Capture the cell that displays the provided text and extract its [x, y] central coordinate. 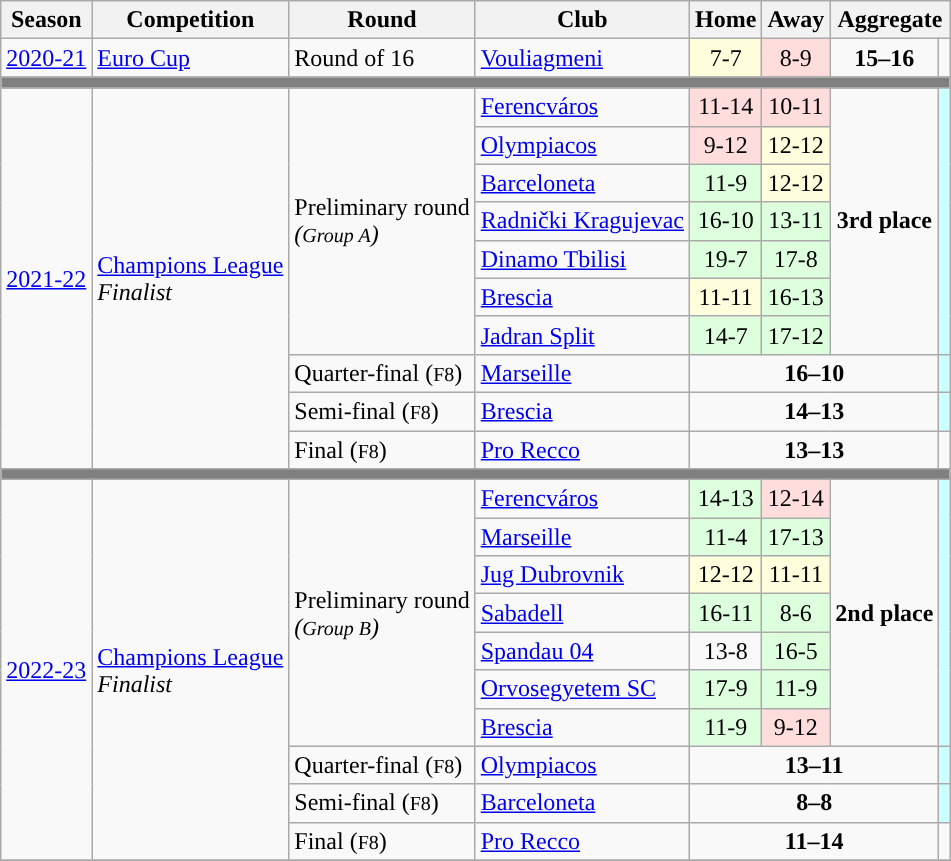
14–13 [814, 411]
16–10 [814, 373]
Jug Dubrovnik [582, 575]
Away [796, 20]
Competition [190, 20]
Club [582, 20]
2nd place [884, 613]
16-10 [726, 221]
2022-23 [46, 670]
Preliminary round(Group A) [382, 221]
Preliminary round(Group B) [382, 613]
15–16 [884, 58]
14-13 [726, 499]
Aggregate [890, 20]
13-11 [796, 221]
11–14 [814, 841]
17-12 [796, 335]
7-7 [726, 58]
16-11 [726, 613]
17-9 [726, 689]
12-14 [796, 499]
Dinamo Tbilisi [582, 259]
2020-21 [46, 58]
Round of 16 [382, 58]
16-13 [796, 297]
17-13 [796, 537]
17-8 [796, 259]
Jadran Split [582, 335]
8-6 [796, 613]
19-7 [726, 259]
11-14 [726, 107]
Radnički Kragujevac [582, 221]
13–13 [814, 449]
2021-22 [46, 278]
11-4 [726, 537]
14-7 [726, 335]
16-5 [796, 651]
13–11 [814, 765]
3rd place [884, 221]
Round [382, 20]
Orvosegyetem SC [582, 689]
8-9 [796, 58]
Spandau 04 [582, 651]
Home [726, 20]
Season [46, 20]
Sabadell [582, 613]
8–8 [814, 803]
Vouliagmeni [582, 58]
Euro Cup [190, 58]
13-8 [726, 651]
10-11 [796, 107]
